For the text-containing cell, return its midpoint in [x, y] coordinate format. 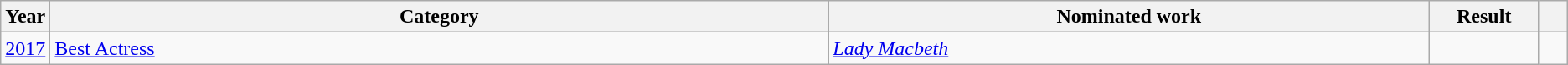
Nominated work [1129, 17]
2017 [25, 48]
Lady Macbeth [1129, 48]
Best Actress [439, 48]
Year [25, 17]
Result [1484, 17]
Category [439, 17]
